Output the [X, Y] coordinate of the center of the cell containing the given text.  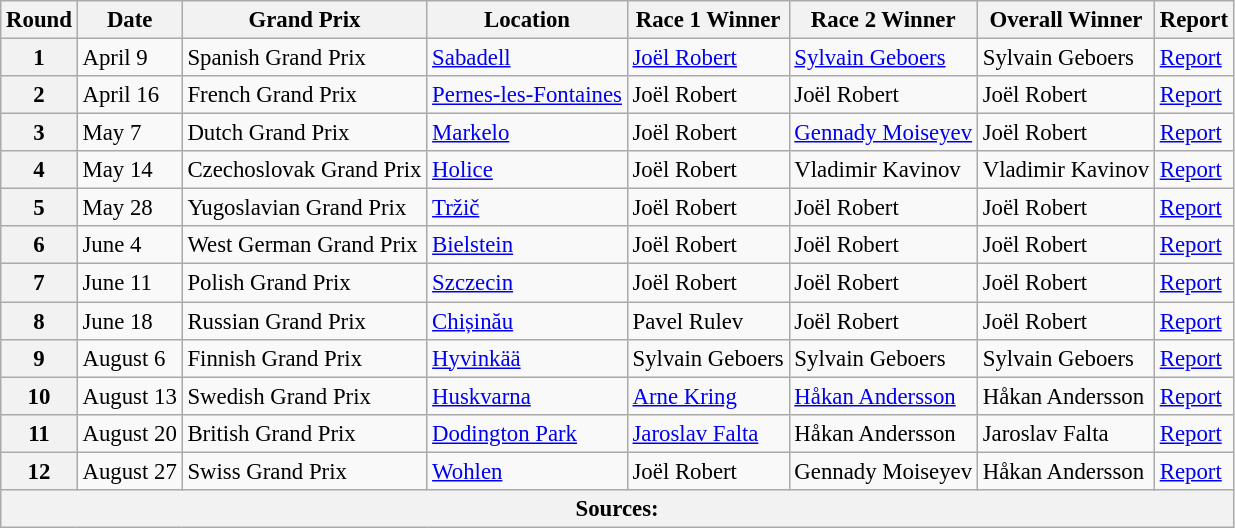
April 9 [130, 58]
9 [39, 358]
12 [39, 471]
7 [39, 283]
10 [39, 396]
August 13 [130, 396]
April 16 [130, 95]
Finnish Grand Prix [304, 358]
Polish Grand Prix [304, 283]
August 20 [130, 433]
11 [39, 433]
8 [39, 321]
French Grand Prix [304, 95]
Arne Kring [708, 396]
Overall Winner [1066, 20]
Markelo [527, 133]
6 [39, 245]
Swedish Grand Prix [304, 396]
Hyvinkää [527, 358]
Bielstein [527, 245]
Russian Grand Prix [304, 321]
May 7 [130, 133]
June 4 [130, 245]
4 [39, 170]
Swiss Grand Prix [304, 471]
British Grand Prix [304, 433]
Date [130, 20]
Tržič [527, 208]
Szczecin [527, 283]
Sources: [618, 509]
Yugoslavian Grand Prix [304, 208]
1 [39, 58]
June 18 [130, 321]
Grand Prix [304, 20]
Location [527, 20]
May 14 [130, 170]
Round [39, 20]
June 11 [130, 283]
August 6 [130, 358]
Czechoslovak Grand Prix [304, 170]
Race 2 Winner [883, 20]
5 [39, 208]
Holice [527, 170]
May 28 [130, 208]
3 [39, 133]
Huskvarna [527, 396]
Race 1 Winner [708, 20]
Pavel Rulev [708, 321]
2 [39, 95]
Chișinău [527, 321]
Spanish Grand Prix [304, 58]
Sabadell [527, 58]
Dutch Grand Prix [304, 133]
August 27 [130, 471]
Dodington Park [527, 433]
Pernes-les-Fontaines [527, 95]
West German Grand Prix [304, 245]
Wohlen [527, 471]
